Capture the cell that displays the provided text and extract its (X, Y) central coordinate. 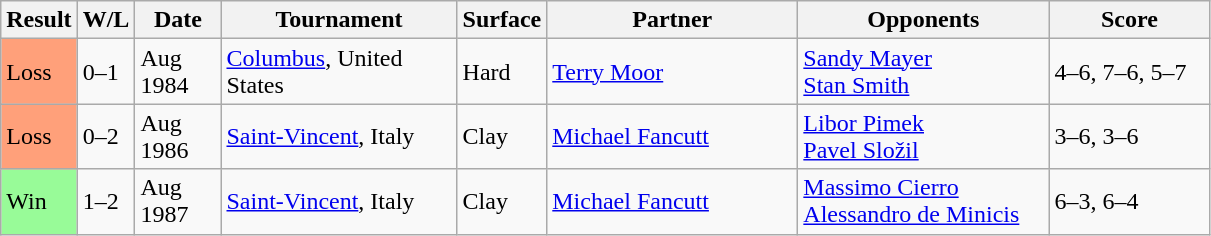
Opponents (924, 20)
Libor Pimek Pavel Složil (924, 136)
Result (39, 20)
Terry Moor (672, 72)
4–6, 7–6, 5–7 (1130, 72)
6–3, 6–4 (1130, 202)
Massimo Cierro Alessandro de Minicis (924, 202)
Columbus, United States (339, 72)
Surface (502, 20)
Hard (502, 72)
1–2 (106, 202)
Win (39, 202)
W/L (106, 20)
0–2 (106, 136)
Date (178, 20)
0–1 (106, 72)
Aug 1984 (178, 72)
Sandy Mayer Stan Smith (924, 72)
3–6, 3–6 (1130, 136)
Score (1130, 20)
Aug 1986 (178, 136)
Partner (672, 20)
Aug 1987 (178, 202)
Tournament (339, 20)
